For the text-containing cell, return its midpoint in [x, y] coordinate format. 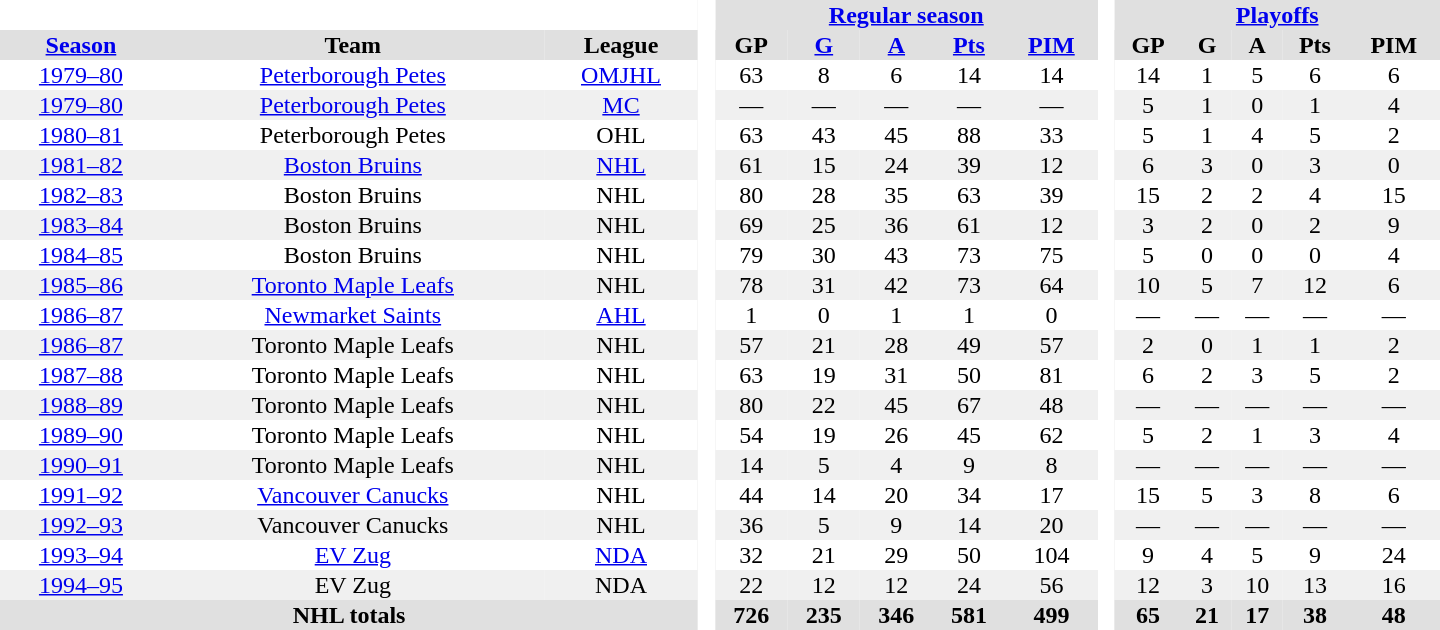
1989–90 [81, 435]
81 [1051, 375]
1990–91 [81, 465]
25 [824, 225]
104 [1051, 555]
1982–83 [81, 195]
65 [1148, 615]
67 [970, 405]
499 [1051, 615]
38 [1314, 615]
Regular season [906, 15]
75 [1051, 255]
1993–94 [81, 555]
30 [824, 255]
AHL [621, 315]
7 [1257, 285]
88 [970, 135]
1985–86 [81, 285]
Newmarket Saints [353, 315]
79 [752, 255]
29 [896, 555]
56 [1051, 585]
1984–85 [81, 255]
1980–81 [81, 135]
1988–89 [81, 405]
726 [752, 615]
54 [752, 435]
1992–93 [81, 525]
34 [970, 495]
NHL totals [349, 615]
League [621, 45]
Team [353, 45]
OMJHL [621, 75]
581 [970, 615]
33 [1051, 135]
49 [970, 345]
62 [1051, 435]
Playoffs [1277, 15]
235 [824, 615]
26 [896, 435]
1983–84 [81, 225]
69 [752, 225]
1994–95 [81, 585]
346 [896, 615]
1991–92 [81, 495]
13 [1314, 585]
MC [621, 105]
32 [752, 555]
35 [896, 195]
1981–82 [81, 165]
Season [81, 45]
16 [1394, 585]
64 [1051, 285]
44 [752, 495]
42 [896, 285]
OHL [621, 135]
1987–88 [81, 375]
78 [752, 285]
